For the text-containing cell, return its midpoint in [X, Y] coordinate format. 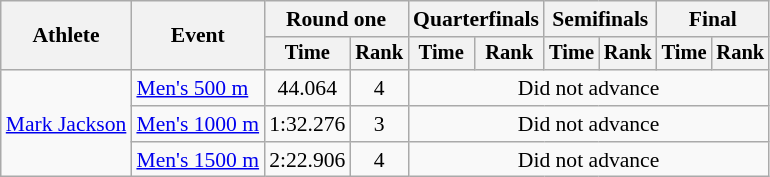
Mark Jackson [66, 124]
Event [198, 36]
Men's 1000 m [198, 124]
Athlete [66, 36]
3 [379, 124]
Semifinals [600, 19]
4 [379, 88]
Round one [336, 19]
Final [713, 19]
44.064 [307, 88]
Quarterfinals [476, 19]
1:32.276 [307, 124]
Men's 500 m [198, 88]
